From the cell containing the given text, extract its center point as (x, y) coordinate. 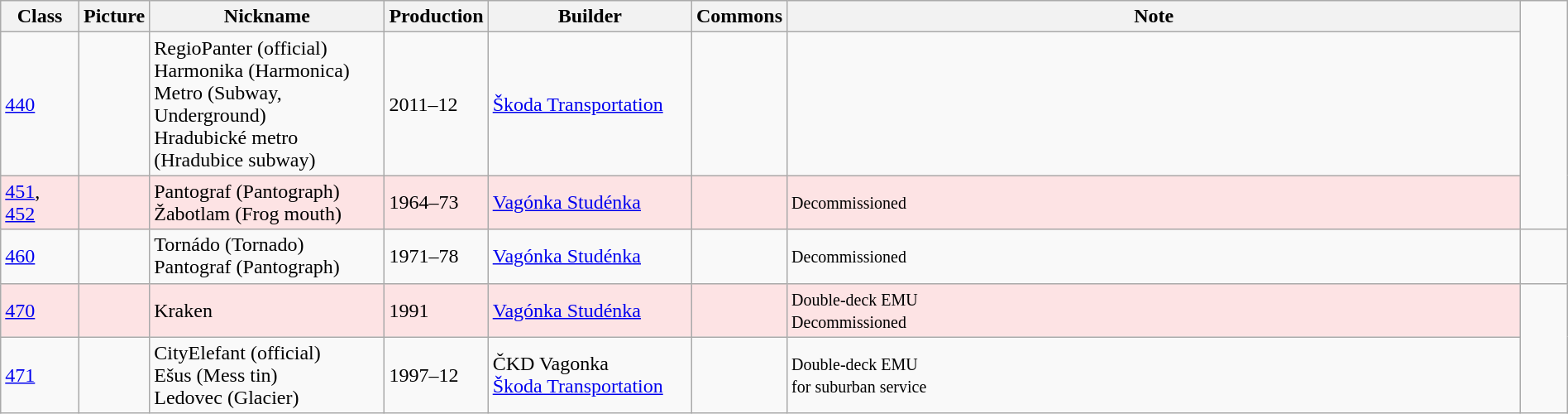
Double-deck EMU for suburban service (1154, 375)
470 (40, 310)
Nickname (267, 17)
Class (40, 17)
Commons (739, 17)
Picture (114, 17)
451, 452 (40, 202)
RegioPanter (official) Harmonika (Harmonica) Metro (Subway, Underground)Hradubické metro (Hradubice subway) (267, 104)
2011–12 (437, 104)
460 (40, 257)
1997–12 (437, 375)
440 (40, 104)
1971–78 (437, 257)
Škoda Transportation (590, 104)
Kraken (267, 310)
Builder (590, 17)
Tornádo (Tornado)Pantograf (Pantograph) (267, 257)
1964–73 (437, 202)
CityElefant (official)Ešus (Mess tin)Ledovec (Glacier) (267, 375)
ČKD Vagonka Škoda Transportation (590, 375)
Pantograf (Pantograph)Žabotlam (Frog mouth) (267, 202)
Double-deck EMU Decommissioned (1154, 310)
471 (40, 375)
1991 (437, 310)
Production (437, 17)
Note (1154, 17)
